From the cell containing the given text, extract its center point as [X, Y] coordinate. 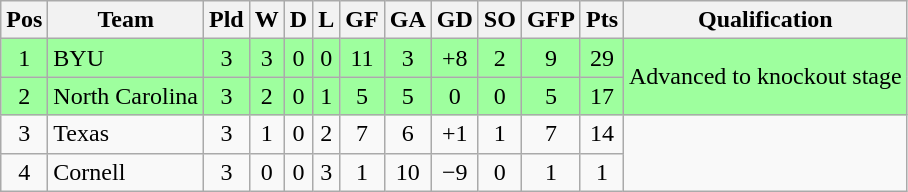
Cornell [126, 172]
14 [602, 134]
10 [408, 172]
D [298, 20]
SO [500, 20]
Texas [126, 134]
9 [550, 58]
Advanced to knockout stage [766, 77]
29 [602, 58]
GA [408, 20]
GF [362, 20]
4 [24, 172]
17 [602, 96]
Team [126, 20]
+1 [454, 134]
GD [454, 20]
Qualification [766, 20]
−9 [454, 172]
W [266, 20]
Pts [602, 20]
+8 [454, 58]
BYU [126, 58]
Pld [227, 20]
11 [362, 58]
L [326, 20]
Pos [24, 20]
6 [408, 134]
GFP [550, 20]
North Carolina [126, 96]
